Provide the [X, Y] coordinate of the cell's center where the given text is located.  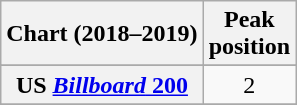
2 [249, 85]
US Billboard 200 [102, 85]
Chart (2018–2019) [102, 34]
Peak position [249, 34]
